Find where the given text appears and provide that cell's center as (X, Y) coordinate. 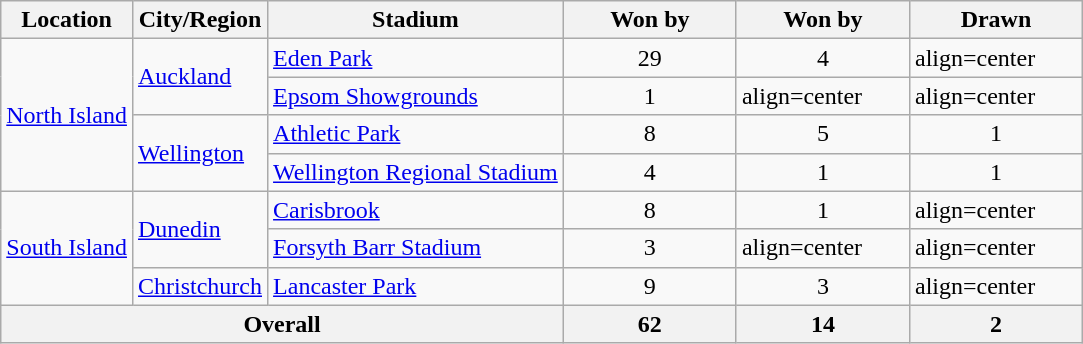
Athletic Park (416, 134)
Wellington Regional Stadium (416, 172)
Overall (282, 324)
5 (822, 134)
Wellington (200, 153)
Carisbrook (416, 210)
Drawn (996, 20)
Eden Park (416, 58)
29 (650, 58)
Stadium (416, 20)
Dunedin (200, 229)
2 (996, 324)
City/Region (200, 20)
North Island (67, 115)
14 (822, 324)
9 (650, 286)
Epsom Showgrounds (416, 96)
Forsyth Barr Stadium (416, 248)
Christchurch (200, 286)
62 (650, 324)
Lancaster Park (416, 286)
South Island (67, 248)
Location (67, 20)
Auckland (200, 77)
